Return (x, y) of the center of cell containing provided text 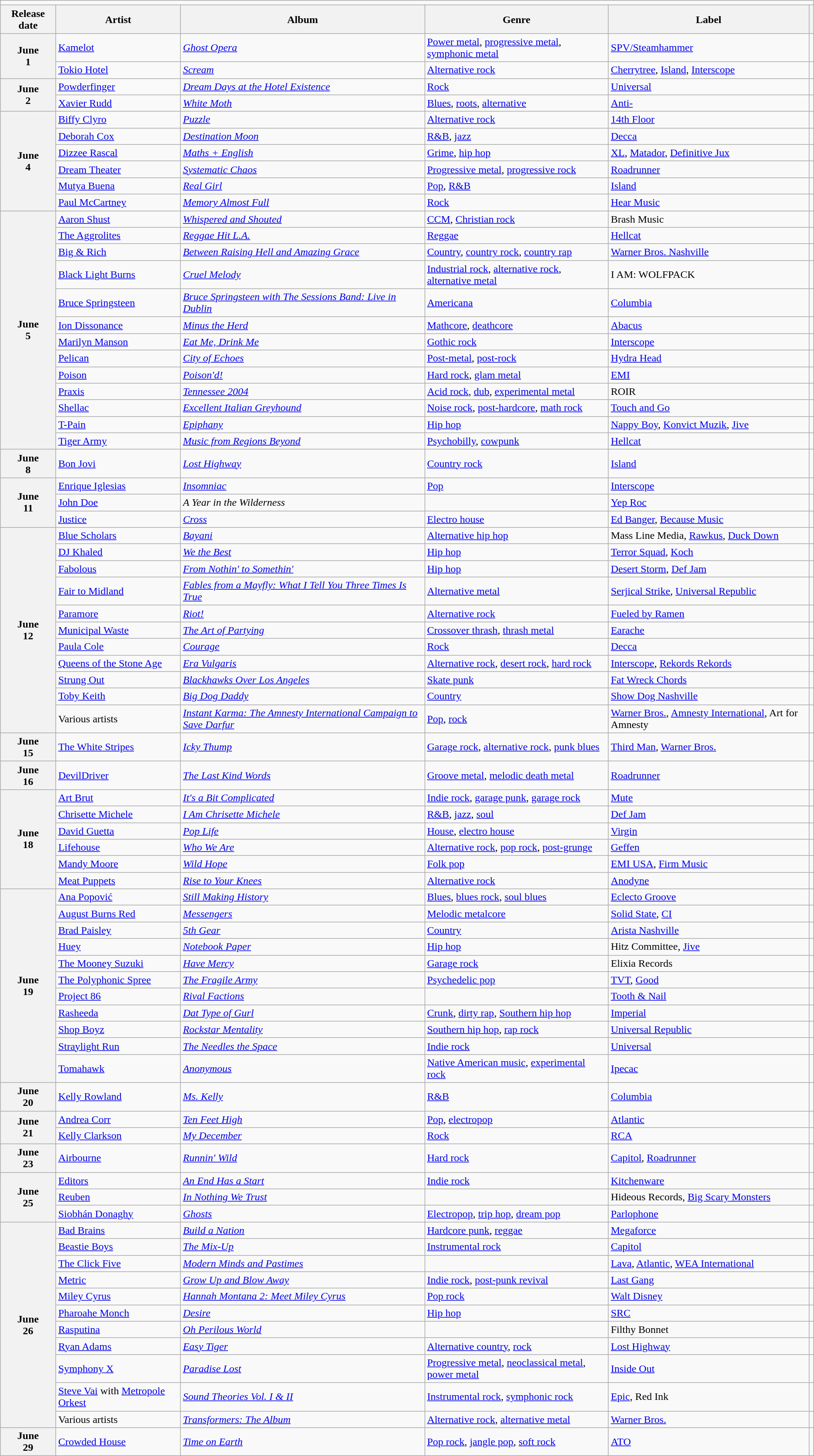
Electropop, trip hop, dream pop (517, 1214)
Blue Scholars (118, 536)
Reggae (517, 236)
Pop, electropop (517, 1119)
Between Raising Hell and Amazing Grace (303, 252)
Dream Theater (118, 169)
Marilyn Manson (118, 342)
Hear Music (709, 202)
Industrial rock, alternative rock, alternative metal (517, 275)
R&B (517, 1097)
Toby Keith (118, 696)
Crunk, dirty rap, Southern hip hop (517, 1013)
June12 (28, 631)
Psychedelic pop (517, 980)
Ghost Opera (303, 48)
SRC (709, 1313)
Genre (517, 19)
Alternative rock, alternative metal (517, 1419)
June29 (28, 1442)
I Am Chrisette Michele (303, 814)
Ms. Kelly (303, 1097)
Straylight Run (118, 1046)
Oh Perilous World (303, 1329)
Fair to Midland (118, 591)
RCA (709, 1136)
June26 (28, 1325)
Hard rock, glam metal (517, 375)
Have Mercy (303, 963)
Post-metal, post-rock (517, 358)
Scream (303, 70)
Bayani (303, 536)
White Moth (303, 103)
ATO (709, 1442)
Insomniac (303, 486)
Progressive metal, progressive rock (517, 169)
Mandy Moore (118, 864)
Dream Days at the Hotel Existence (303, 87)
Siobhán Donaghy (118, 1214)
June11 (28, 502)
June23 (28, 1159)
T-Pain (118, 424)
Paula Cole (118, 647)
Brad Paisley (118, 930)
Southern hip hop, rap rock (517, 1029)
Ion Dissonance (118, 325)
Destination Moon (303, 136)
Editors (118, 1181)
Rasputina (118, 1329)
Municipal Waste (118, 630)
Puzzle (303, 120)
Imperial (709, 1013)
The Last Kind Words (303, 775)
Meat Puppets (118, 881)
Instrumental rock, symphonic rock (517, 1397)
City of Echoes (303, 358)
Reuben (118, 1197)
Pop Life (303, 831)
Indie rock, post-punk revival (517, 1280)
House, electro house (517, 831)
The Mooney Suzuki (118, 963)
Deborah Cox (118, 136)
Pop rock, jangle pop, soft rock (517, 1442)
Memory Almost Full (303, 202)
Dizzee Rascal (118, 153)
Hydra Head (709, 358)
Steve Vai with Metropole Orkest (118, 1397)
Tennessee 2004 (303, 391)
Folk pop (517, 864)
Alternative hip hop (517, 536)
Blackhawks Over Los Angeles (303, 680)
Artist (118, 19)
Ryan Adams (118, 1346)
Grime, hip hop (517, 153)
It's a Bit Complicated (303, 798)
Riot! (303, 614)
Filthy Bonnet (709, 1329)
Music from Regions Beyond (303, 441)
I AM: WOLFPACK (709, 275)
The Art of Partying (303, 630)
XL, Matador, Definitive Jux (709, 153)
Universal Republic (709, 1029)
Paradise Lost (303, 1368)
Who We Are (303, 848)
Eat Me, Drink Me (303, 342)
Cross (303, 519)
Excellent Italian Greyhound (303, 408)
Blues, blues rock, soul blues (517, 897)
Power metal, progressive metal, symphonic metal (517, 48)
Instrumental rock (517, 1247)
Eclecto Groove (709, 897)
Garage rock, alternative rock, punk blues (517, 747)
Shellac (118, 408)
Anonymous (303, 1068)
Warner Bros., Amnesty International, Art for Amnesty (709, 718)
Real Girl (303, 186)
David Guetta (118, 831)
Big Dog Daddy (303, 696)
Warner Bros. Nashville (709, 252)
Xavier Rudd (118, 103)
Build a Nation (303, 1230)
Groove metal, melodic death metal (517, 775)
Ten Feet High (303, 1119)
Inside Out (709, 1368)
Praxis (118, 391)
Hitz Committee, Jive (709, 947)
June15 (28, 747)
Chrisette Michele (118, 814)
Paul McCartney (118, 202)
Instant Karma: The Amnesty International Campaign to Save Darfur (303, 718)
My December (303, 1136)
Era Vulgaris (303, 663)
June25 (28, 1197)
Alternative rock, desert rock, hard rock (517, 663)
Terror Squad, Koch (709, 552)
Rasheeda (118, 1013)
John Doe (118, 502)
Geffen (709, 848)
Americana (517, 303)
DevilDriver (118, 775)
Atlantic (709, 1119)
Country rock (517, 464)
Nappy Boy, Konvict Muzik, Jive (709, 424)
Acid rock, dub, experimental metal (517, 391)
June2 (28, 95)
Alternative metal (517, 591)
Black Light Burns (118, 275)
Desert Storm, Def Jam (709, 569)
Interscope, Rekords Rekords (709, 663)
Pop (517, 486)
Kelly Clarkson (118, 1136)
Pop rock (517, 1296)
Poison (118, 375)
Electro house (517, 519)
June20 (28, 1097)
Rockstar Mentality (303, 1029)
From Nothin' to Somethin' (303, 569)
Ana Popović (118, 897)
ROIR (709, 391)
Wild Hope (303, 864)
Poison'd! (303, 375)
Hard rock (517, 1159)
Still Making History (303, 897)
Bruce Springsteen (118, 303)
Runnin' Wild (303, 1159)
Messengers (303, 914)
Enrique Iglesias (118, 486)
Tomahawk (118, 1068)
Album (303, 19)
Icky Thump (303, 747)
Indie rock, garage punk, garage rock (517, 798)
Alternative rock, pop rock, post-grunge (517, 848)
Grow Up and Blow Away (303, 1280)
Hannah Montana 2: Meet Miley Cyrus (303, 1296)
Reggae Hit L.A. (303, 236)
Blues, roots, alternative (517, 103)
Hardcore punk, reggae (517, 1230)
The White Stripes (118, 747)
Melodic metalcore (517, 914)
Third Man, Warner Bros. (709, 747)
Symphony X (118, 1368)
Def Jam (709, 814)
Andrea Corr (118, 1119)
Fueled by Ramen (709, 614)
Pharoahe Monch (118, 1313)
EMI (709, 375)
Abacus (709, 325)
Rise to Your Knees (303, 881)
Modern Minds and Pastimes (303, 1263)
Capitol, Roadrunner (709, 1159)
Metric (118, 1280)
The Fragile Army (303, 980)
Cherrytree, Island, Interscope (709, 70)
August Burns Red (118, 914)
14th Floor (709, 120)
Noise rock, post-hardcore, math rock (517, 408)
Project 86 (118, 996)
Tooth & Nail (709, 996)
Lifehouse (118, 848)
Yep Roc (709, 502)
CCM, Christian rock (517, 219)
Touch and Go (709, 408)
Earache (709, 630)
June21 (28, 1127)
Kelly Rowland (118, 1097)
Strung Out (118, 680)
DJ Khaled (118, 552)
Solid State, CI (709, 914)
Crowded House (118, 1442)
Mass Line Media, Rawkus, Duck Down (709, 536)
Dat Type of Gurl (303, 1013)
Transformers: The Album (303, 1419)
Anodyne (709, 881)
Elixia Records (709, 963)
Pop, R&B (517, 186)
Arista Nashville (709, 930)
EMI USA, Firm Music (709, 864)
The Polyphonic Spree (118, 980)
Mathcore, deathcore (517, 325)
Rival Factions (303, 996)
R&B, jazz (517, 136)
Ed Banger, Because Music (709, 519)
Hideous Records, Big Scary Monsters (709, 1197)
TVT, Good (709, 980)
June8 (28, 464)
Queens of the Stone Age (118, 663)
The Click Five (118, 1263)
Fat Wreck Chords (709, 680)
Maths + English (303, 153)
Garage rock (517, 963)
Pop, rock (517, 718)
Mute (709, 798)
Beastie Boys (118, 1247)
Shop Boyz (118, 1029)
SPV/Steamhammer (709, 48)
Courage (303, 647)
Skate punk (517, 680)
Art Brut (118, 798)
Psychobilly, cowpunk (517, 441)
Native American music, experimental rock (517, 1068)
Biffy Clyro (118, 120)
Country, country rock, country rap (517, 252)
Show Dog Nashville (709, 696)
June4 (28, 161)
Tiger Army (118, 441)
The Mix-Up (303, 1247)
Paramore (118, 614)
Release date (28, 19)
June5 (28, 330)
Kitchenware (709, 1181)
Progressive metal, neoclassical metal, power metal (517, 1368)
An End Has a Start (303, 1181)
Tokio Hotel (118, 70)
Miley Cyrus (118, 1296)
Megaforce (709, 1230)
June19 (28, 986)
Ghosts (303, 1214)
Parlophone (709, 1214)
Minus the Herd (303, 325)
Pelican (118, 358)
Bruce Springsteen with The Sessions Band: Live in Dublin (303, 303)
Mutya Buena (118, 186)
The Aggrolites (118, 236)
Justice (118, 519)
Warner Bros. (709, 1419)
Cruel Melody (303, 275)
Ipecac (709, 1068)
Crossover thrash, thrash metal (517, 630)
Time on Earth (303, 1442)
Aaron Shust (118, 219)
Epic, Red Ink (709, 1397)
Airbourne (118, 1159)
Bad Brains (118, 1230)
June16 (28, 775)
Sound Theories Vol. I & II (303, 1397)
Brash Music (709, 219)
Capitol (709, 1247)
Systematic Chaos (303, 169)
Alternative country, rock (517, 1346)
Serjical Strike, Universal Republic (709, 591)
Powderfinger (118, 87)
Epiphany (303, 424)
A Year in the Wilderness (303, 502)
Label (709, 19)
Gothic rock (517, 342)
The Needles the Space (303, 1046)
Fables from a Mayfly: What I Tell You Three Times Is True (303, 591)
June18 (28, 839)
June1 (28, 56)
Whispered and Shouted (303, 219)
Fabolous (118, 569)
In Nothing We Trust (303, 1197)
We the Best (303, 552)
Lava, Atlantic, WEA International (709, 1263)
Big & Rich (118, 252)
Notebook Paper (303, 947)
Walt Disney (709, 1296)
Desire (303, 1313)
Anti- (709, 103)
Huey (118, 947)
5th Gear (303, 930)
Kamelot (118, 48)
Bon Jovi (118, 464)
R&B, jazz, soul (517, 814)
Last Gang (709, 1280)
Virgin (709, 831)
Easy Tiger (303, 1346)
